Pinpoint the cell where the given text exists, returning its (X, Y) midpoint coordinate. 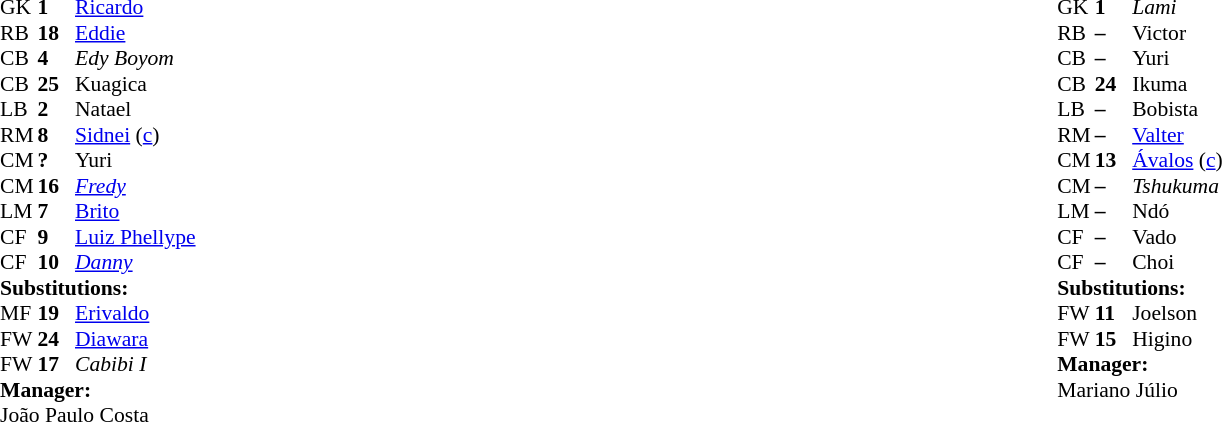
7 (57, 211)
Substitutions: (98, 288)
25 (57, 84)
Fredy (136, 186)
Edy Boyom (136, 59)
Eddie (136, 33)
Yuri (136, 161)
Cabibi I (136, 365)
Kuagica (136, 84)
Diawara (136, 339)
Brito (136, 211)
MF (19, 313)
9 (57, 237)
2 (57, 109)
Sidnei (c) (136, 135)
4 (57, 59)
Luiz Phellype (136, 237)
15 (1114, 339)
16 (57, 186)
19 (57, 313)
Erivaldo (136, 313)
8 (57, 135)
18 (57, 33)
Manager: (98, 390)
10 (57, 263)
17 (57, 365)
13 (1114, 161)
? (57, 161)
Natael (136, 109)
Danny (136, 263)
11 (1114, 313)
